Detect which cell encompasses the target text, then output its [X, Y] center coordinate. 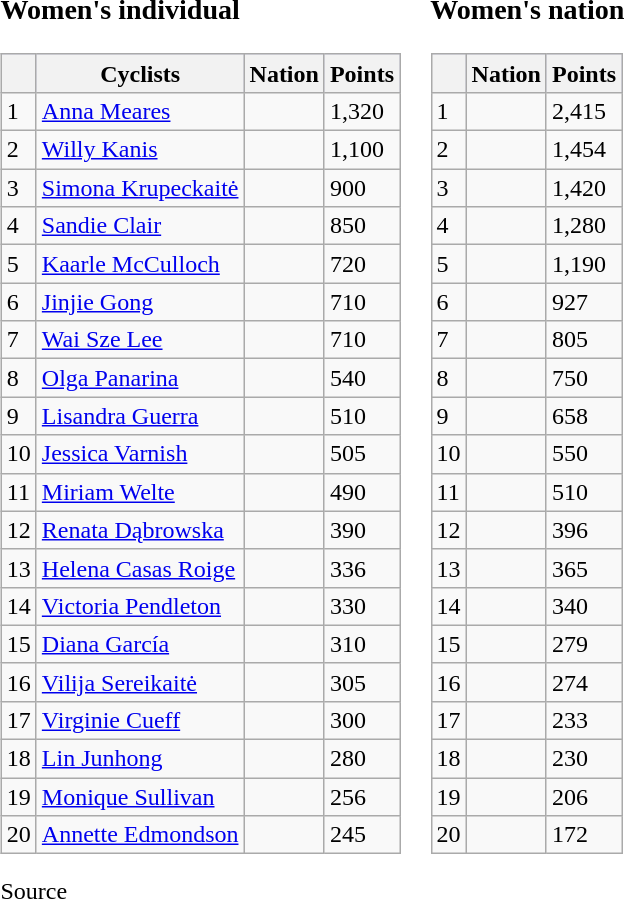
720 [362, 264]
Kaarle McCulloch [140, 264]
206 [584, 797]
396 [584, 530]
Monique Sullivan [140, 797]
805 [584, 340]
230 [584, 759]
Olga Panarina [140, 378]
256 [362, 797]
274 [584, 682]
550 [584, 454]
Lisandra Guerra [140, 416]
336 [362, 568]
245 [362, 835]
Jinjie Gong [140, 302]
505 [362, 454]
279 [584, 644]
Virginie Cueff [140, 720]
750 [584, 378]
Anna Meares [140, 111]
1,280 [584, 226]
850 [362, 226]
300 [362, 720]
Diana García [140, 644]
Victoria Pendleton [140, 606]
Cyclists [140, 73]
172 [584, 835]
233 [584, 720]
310 [362, 644]
280 [362, 759]
1,454 [584, 150]
390 [362, 530]
Lin Junhong [140, 759]
Miriam Welte [140, 492]
1,320 [362, 111]
540 [362, 378]
Renata Dąbrowska [140, 530]
658 [584, 416]
Vilija Sereikaitė [140, 682]
1,420 [584, 188]
Sandie Clair [140, 226]
900 [362, 188]
330 [362, 606]
490 [362, 492]
305 [362, 682]
Jessica Varnish [140, 454]
2,415 [584, 111]
1,100 [362, 150]
Willy Kanis [140, 150]
340 [584, 606]
Helena Casas Roige [140, 568]
365 [584, 568]
927 [584, 302]
1,190 [584, 264]
Wai Sze Lee [140, 340]
Simona Krupeckaitė [140, 188]
Annette Edmondson [140, 835]
